Search for the cell housing the specified text and yield its (x, y) center coordinate. 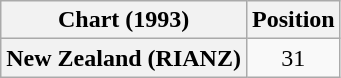
Chart (1993) (124, 20)
Position (293, 20)
31 (293, 58)
New Zealand (RIANZ) (124, 58)
